Locate the cell with the specified text and output its (X, Y) center coordinate. 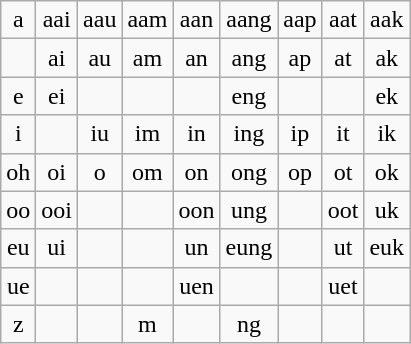
eng (249, 96)
ot (343, 172)
am (148, 58)
ooi (57, 210)
aak (387, 20)
oon (196, 210)
ap (300, 58)
oh (18, 172)
eu (18, 248)
ai (57, 58)
ong (249, 172)
aap (300, 20)
uen (196, 286)
oi (57, 172)
a (18, 20)
un (196, 248)
ei (57, 96)
aau (100, 20)
ing (249, 134)
iu (100, 134)
ang (249, 58)
o (100, 172)
ik (387, 134)
e (18, 96)
on (196, 172)
ip (300, 134)
aai (57, 20)
au (100, 58)
aat (343, 20)
m (148, 324)
ak (387, 58)
aang (249, 20)
uet (343, 286)
uk (387, 210)
in (196, 134)
ut (343, 248)
it (343, 134)
eung (249, 248)
im (148, 134)
at (343, 58)
op (300, 172)
aan (196, 20)
aam (148, 20)
ue (18, 286)
ng (249, 324)
ok (387, 172)
oot (343, 210)
ui (57, 248)
ung (249, 210)
euk (387, 248)
ek (387, 96)
i (18, 134)
oo (18, 210)
an (196, 58)
om (148, 172)
z (18, 324)
